Search for the cell housing the specified text and yield its [x, y] center coordinate. 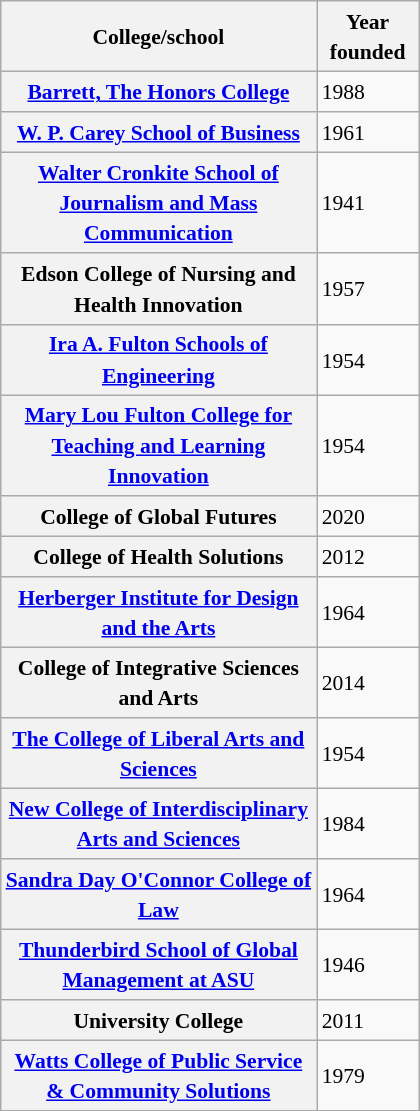
Year founded [368, 36]
College of Integrative Sciences and Arts [158, 682]
College of Global Futures [158, 515]
2014 [368, 682]
Herberger Institute for Design and the Arts [158, 612]
2012 [368, 556]
Ira A. Fulton Schools of Engineering [158, 360]
W. P. Carey School of Business [158, 132]
Watts College of Public Service & Community Solutions [158, 1076]
University College [158, 1020]
College/school [158, 36]
1984 [368, 824]
Barrett, The Honors College [158, 92]
The College of Liberal Arts and Sciences [158, 752]
2020 [368, 515]
1946 [368, 964]
1988 [368, 92]
Walter Cronkite School of Journalism and Mass Communication [158, 204]
1957 [368, 288]
1941 [368, 204]
2011 [368, 1020]
New College of Interdisciplinary Arts and Sciences [158, 824]
Sandra Day O'Connor College of Law [158, 894]
Thunderbird School of Global Management at ASU [158, 964]
Edson College of Nursing and Health Innovation [158, 288]
1979 [368, 1076]
Mary Lou Fulton College for Teaching and Learning Innovation [158, 446]
1961 [368, 132]
College of Health Solutions [158, 556]
